Scan for the cell matching the given text and deliver its (X, Y) coordinate at center. 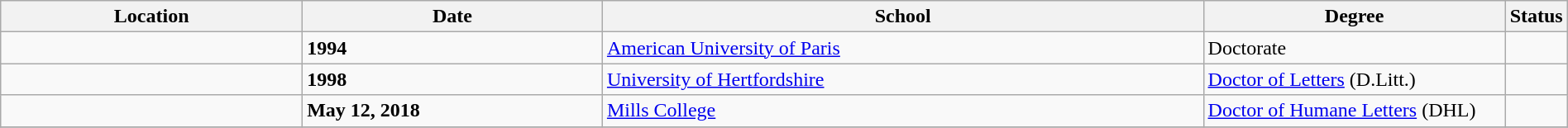
Mills College (903, 111)
1998 (453, 79)
University of Hertfordshire (903, 79)
Date (453, 17)
1994 (453, 48)
Status (1537, 17)
Doctorate (1355, 48)
Doctor of Letters (D.Litt.) (1355, 79)
Doctor of Humane Letters (DHL) (1355, 111)
Location (152, 17)
Degree (1355, 17)
American University of Paris (903, 48)
School (903, 17)
May 12, 2018 (453, 111)
